Determine the [X, Y] coordinate at the center of the cell enclosing the given text.  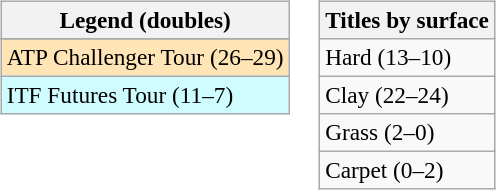
Legend (doubles) [145, 20]
Grass (2–0) [408, 133]
Clay (22–24) [408, 95]
ITF Futures Tour (11–7) [145, 95]
Titles by surface [408, 20]
Carpet (0–2) [408, 171]
Hard (13–10) [408, 57]
ATP Challenger Tour (26–29) [145, 57]
